Identify which cell holds the provided text, then report its [x, y] central coordinate. 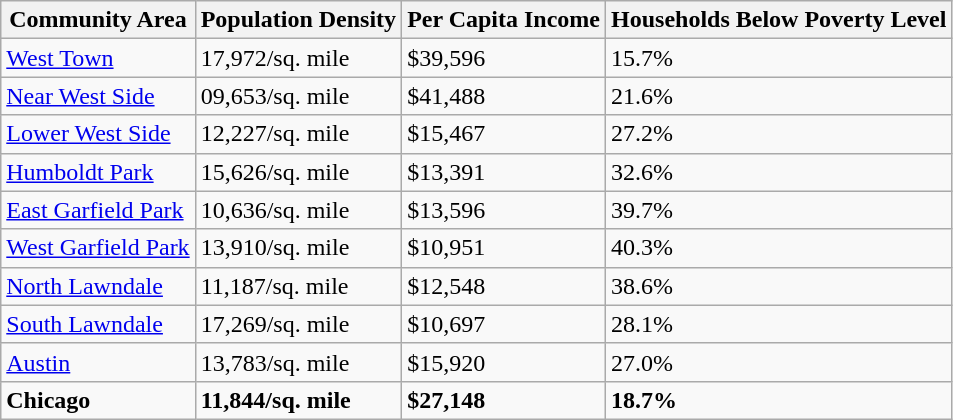
West Town [98, 58]
18.7% [779, 400]
32.6% [779, 172]
$13,391 [504, 172]
11,844/sq. mile [298, 400]
27.0% [779, 362]
$27,148 [504, 400]
Community Area [98, 20]
39.7% [779, 210]
$10,697 [504, 324]
Humboldt Park [98, 172]
West Garfield Park [98, 248]
$12,548 [504, 286]
10,636/sq. mile [298, 210]
11,187/sq. mile [298, 286]
North Lawndale [98, 286]
Chicago [98, 400]
09,653/sq. mile [298, 96]
40.3% [779, 248]
15,626/sq. mile [298, 172]
East Garfield Park [98, 210]
17,269/sq. mile [298, 324]
13,783/sq. mile [298, 362]
21.6% [779, 96]
12,227/sq. mile [298, 134]
South Lawndale [98, 324]
Austin [98, 362]
15.7% [779, 58]
28.1% [779, 324]
Lower West Side [98, 134]
13,910/sq. mile [298, 248]
$13,596 [504, 210]
$41,488 [504, 96]
38.6% [779, 286]
Households Below Poverty Level [779, 20]
$15,920 [504, 362]
17,972/sq. mile [298, 58]
27.2% [779, 134]
$39,596 [504, 58]
Near West Side [98, 96]
$15,467 [504, 134]
Population Density [298, 20]
$10,951 [504, 248]
Per Capita Income [504, 20]
